Determine the (X, Y) coordinate at the center of the cell enclosing the given text.  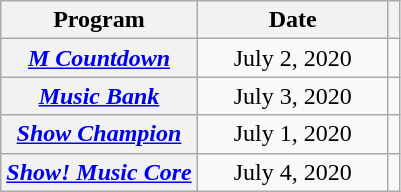
Date (292, 20)
July 1, 2020 (292, 134)
Show Champion (99, 134)
Show! Music Core (99, 172)
July 4, 2020 (292, 172)
M Countdown (99, 58)
July 3, 2020 (292, 96)
Music Bank (99, 96)
Program (99, 20)
July 2, 2020 (292, 58)
